Pinpoint the cell where the given text exists, returning its [x, y] midpoint coordinate. 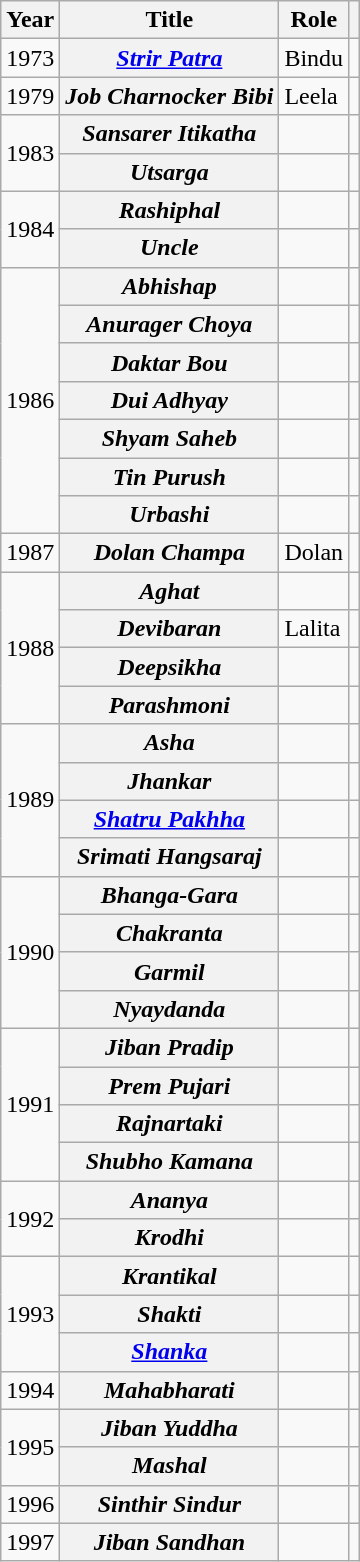
Srimati Hangsaraj [170, 857]
Jiban Pradip [170, 1047]
Shatru Pakhha [170, 819]
Dolan [314, 553]
Dui Adhyay [170, 400]
1990 [30, 952]
Krantikal [170, 1276]
1995 [30, 1447]
Deepsikha [170, 667]
Garmil [170, 971]
Bhanga-Gara [170, 895]
Parashmoni [170, 705]
Jiban Sandhan [170, 1542]
Krodhi [170, 1238]
Jiban Yuddha [170, 1428]
Rashiphal [170, 210]
Ananya [170, 1200]
Bindu [314, 58]
Leela [314, 96]
1989 [30, 800]
Lalita [314, 629]
1973 [30, 58]
Strir Patra [170, 58]
1997 [30, 1542]
1988 [30, 648]
Anurager Choya [170, 324]
1987 [30, 553]
1992 [30, 1219]
Devibaran [170, 629]
1996 [30, 1504]
Daktar Bou [170, 362]
1991 [30, 1104]
Jhankar [170, 781]
Tin Purush [170, 477]
Job Charnocker Bibi [170, 96]
Year [30, 20]
Shubho Kamana [170, 1162]
Rajnartaki [170, 1124]
1993 [30, 1314]
Mahabharati [170, 1390]
Asha [170, 743]
Nyaydanda [170, 1009]
Shakti [170, 1314]
Chakranta [170, 933]
1983 [30, 153]
Role [314, 20]
1979 [30, 96]
Shanka [170, 1352]
Prem Pujari [170, 1085]
Mashal [170, 1466]
Title [170, 20]
1986 [30, 400]
Urbashi [170, 515]
Abhishap [170, 286]
Dolan Champa [170, 553]
Shyam Saheb [170, 438]
1994 [30, 1390]
Sansarer Itikatha [170, 134]
1984 [30, 229]
Utsarga [170, 172]
Uncle [170, 248]
Sinthir Sindur [170, 1504]
Aghat [170, 591]
